For the text-containing cell, return its midpoint in (X, Y) coordinate format. 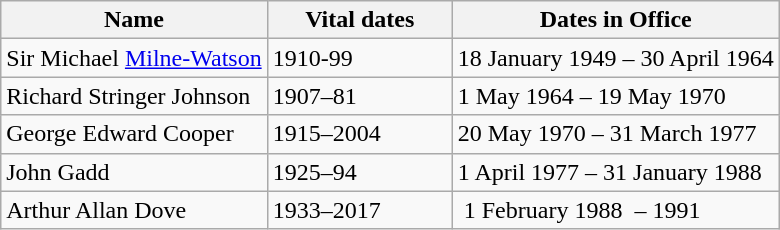
1 May 1964 – 19 May 1970 (616, 96)
1933–2017 (360, 210)
1 April 1977 – 31 January 1988 (616, 172)
Sir Michael Milne-Watson (134, 58)
Dates in Office (616, 20)
John Gadd (134, 172)
Name (134, 20)
1925–94 (360, 172)
George Edward Cooper (134, 134)
1910-99 (360, 58)
1915–2004 (360, 134)
Arthur Allan Dove (134, 210)
20 May 1970 – 31 March 1977 (616, 134)
Vital dates (360, 20)
18 January 1949 – 30 April 1964 (616, 58)
1907–81 (360, 96)
1 February 1988 – 1991 (616, 210)
Richard Stringer Johnson (134, 96)
